Locate the cell with the specified text and output its [x, y] center coordinate. 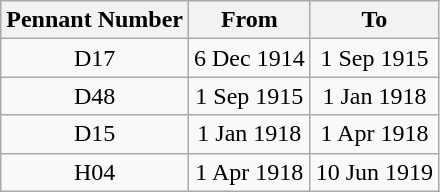
D15 [95, 134]
D17 [95, 58]
From [249, 20]
To [374, 20]
D48 [95, 96]
Pennant Number [95, 20]
H04 [95, 172]
10 Jun 1919 [374, 172]
6 Dec 1914 [249, 58]
